For the text-containing cell, return its midpoint in (x, y) coordinate format. 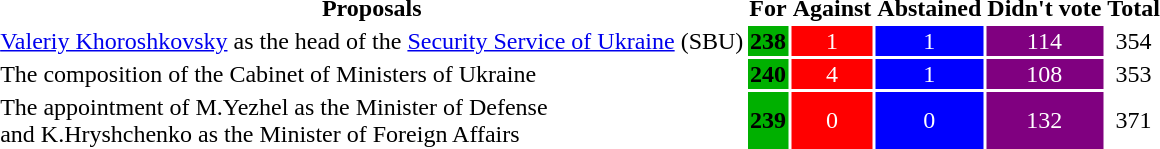
4 (832, 74)
239 (768, 120)
240 (768, 74)
108 (1044, 74)
114 (1044, 41)
238 (768, 41)
132 (1044, 120)
